Provide the [x, y] coordinate of the cell's center where the given text is located.  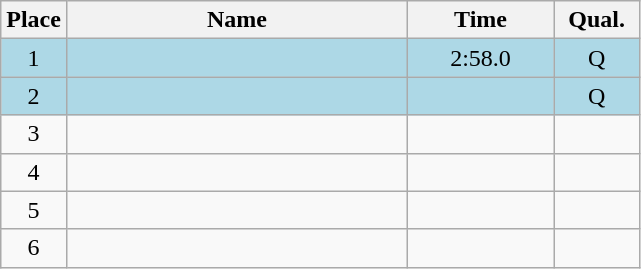
6 [34, 248]
Place [34, 20]
3 [34, 134]
Name [236, 20]
2:58.0 [481, 58]
1 [34, 58]
Time [481, 20]
5 [34, 210]
2 [34, 96]
Qual. [597, 20]
4 [34, 172]
